For the text-containing cell, return its midpoint in [X, Y] coordinate format. 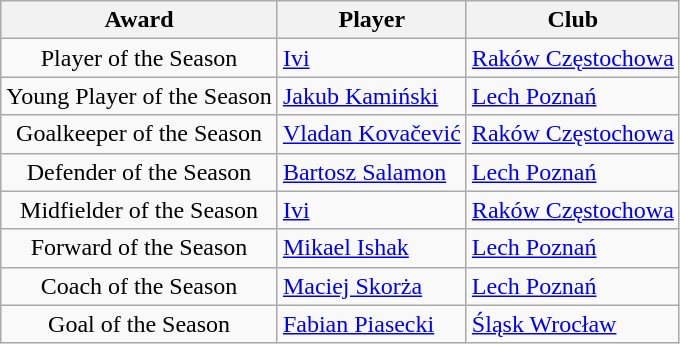
Bartosz Salamon [372, 172]
Defender of the Season [140, 172]
Maciej Skorża [372, 286]
Śląsk Wrocław [572, 324]
Club [572, 20]
Forward of the Season [140, 248]
Mikael Ishak [372, 248]
Vladan Kovačević [372, 134]
Jakub Kamiński [372, 96]
Midfielder of the Season [140, 210]
Fabian Piasecki [372, 324]
Coach of the Season [140, 286]
Player [372, 20]
Player of the Season [140, 58]
Award [140, 20]
Young Player of the Season [140, 96]
Goalkeeper of the Season [140, 134]
Goal of the Season [140, 324]
